Search for the cell housing the specified text and yield its (x, y) center coordinate. 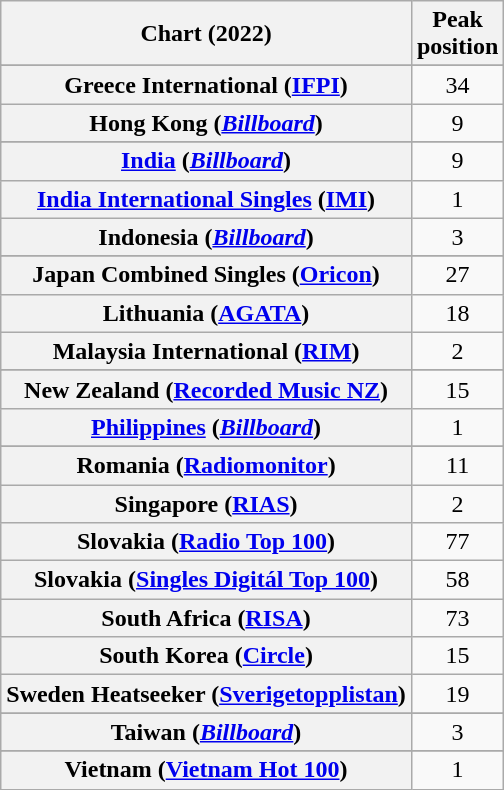
Singapore (RIAS) (206, 503)
India (Billboard) (206, 161)
58 (457, 580)
Slovakia (Singles Digitál Top 100) (206, 580)
New Zealand (Recorded Music NZ) (206, 389)
34 (457, 85)
18 (457, 313)
Malaysia International (RIM) (206, 351)
73 (457, 618)
Philippines (Billboard) (206, 427)
South Korea (Circle) (206, 656)
Peakposition (457, 34)
Greece International (IFPI) (206, 85)
Vietnam (Vietnam Hot 100) (206, 770)
Lithuania (AGATA) (206, 313)
Sweden Heatseeker (Sverigetopplistan) (206, 694)
Chart (2022) (206, 34)
Indonesia (Billboard) (206, 237)
27 (457, 275)
Japan Combined Singles (Oricon) (206, 275)
India International Singles (IMI) (206, 199)
77 (457, 542)
Romania (Radiomonitor) (206, 465)
South Africa (RISA) (206, 618)
Slovakia (Radio Top 100) (206, 542)
11 (457, 465)
Taiwan (Billboard) (206, 732)
Hong Kong (Billboard) (206, 123)
19 (457, 694)
